Extract the (x, y) coordinate from the center of the cell holding the provided text.  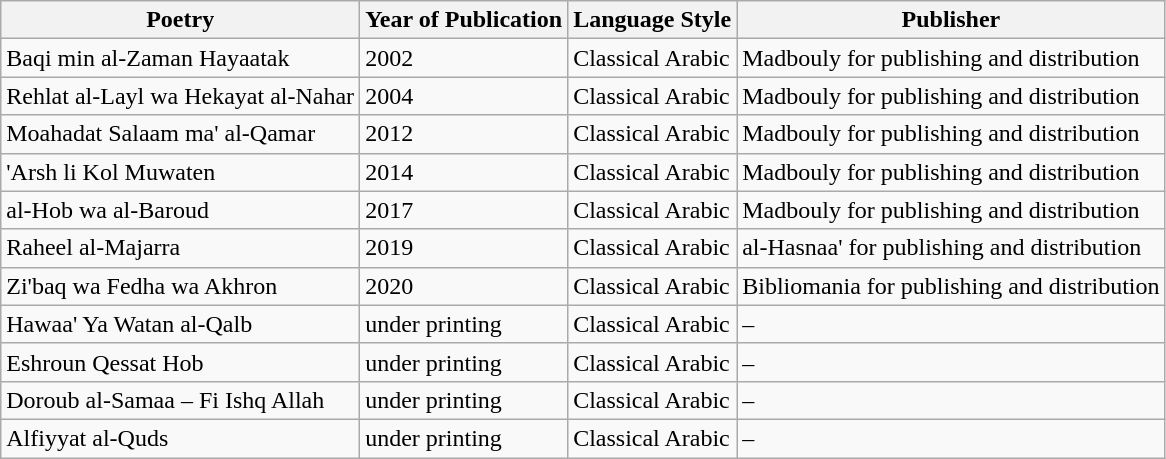
Poetry (180, 20)
Year of Publication (464, 20)
Rehlat al-Layl wa Hekayat al-Nahar (180, 96)
2020 (464, 286)
2019 (464, 248)
Bibliomania for publishing and distribution (951, 286)
Eshroun Qessat Hob (180, 362)
Raheel al-Majarra (180, 248)
Baqi min al-Zaman Hayaatak (180, 58)
2002 (464, 58)
Hawaa' Ya Watan al-Qalb (180, 324)
2017 (464, 210)
2012 (464, 134)
al-Hasnaa' for publishing and distribution (951, 248)
Doroub al-Samaa – Fi Ishq Allah (180, 400)
Language Style (652, 20)
2014 (464, 172)
Moahadat Salaam ma' al-Qamar (180, 134)
Publisher (951, 20)
2004 (464, 96)
Zi'baq wa Fedha wa Akhron (180, 286)
'Arsh li Kol Muwaten (180, 172)
Alfiyyat al-Quds (180, 438)
al-Hob wa al-Baroud (180, 210)
